Pinpoint the cell where the given text exists, returning its (x, y) midpoint coordinate. 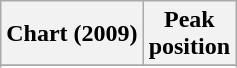
Peakposition (189, 34)
Chart (2009) (72, 34)
